Detect which cell encompasses the target text, then output its (X, Y) center coordinate. 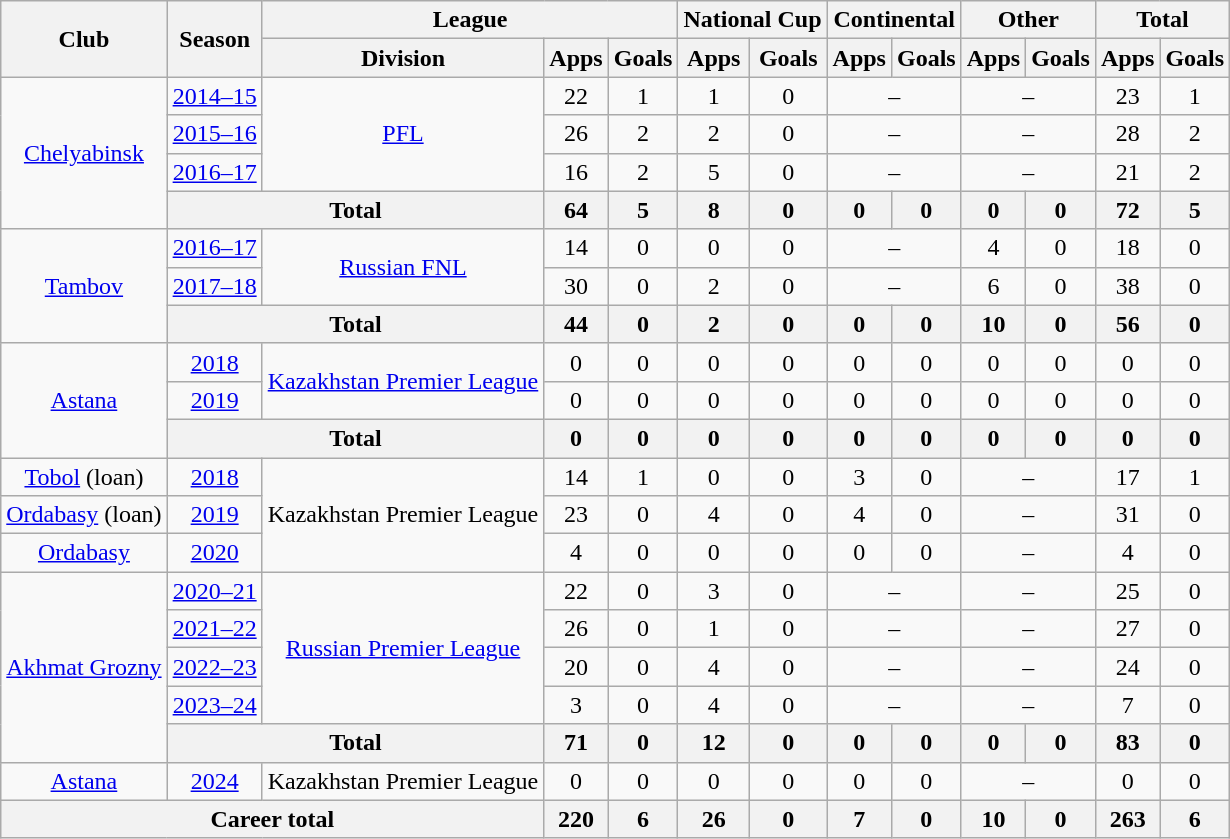
8 (714, 210)
PFL (403, 134)
Tobol (loan) (84, 477)
12 (714, 743)
2022–23 (214, 667)
Chelyabinsk (84, 153)
Ordabasy (loan) (84, 515)
Tambov (84, 286)
National Cup (752, 20)
56 (1127, 324)
18 (1127, 248)
31 (1127, 515)
21 (1127, 172)
Ordabasy (84, 553)
Russian Premier League (403, 648)
2023–24 (214, 705)
20 (576, 667)
2015–16 (214, 134)
64 (576, 210)
24 (1127, 667)
Career total (272, 819)
72 (1127, 210)
25 (1127, 591)
2014–15 (214, 96)
Continental (894, 20)
17 (1127, 477)
220 (576, 819)
28 (1127, 134)
71 (576, 743)
44 (576, 324)
Akhmat Grozny (84, 667)
38 (1127, 286)
Club (84, 39)
263 (1127, 819)
83 (1127, 743)
30 (576, 286)
Division (403, 58)
League (470, 20)
Russian FNL (403, 267)
27 (1127, 629)
Other (1028, 20)
2020 (214, 553)
16 (576, 172)
2020–21 (214, 591)
Season (214, 39)
2024 (214, 781)
2017–18 (214, 286)
2021–22 (214, 629)
